Pinpoint the cell where the given text exists, returning its [X, Y] midpoint coordinate. 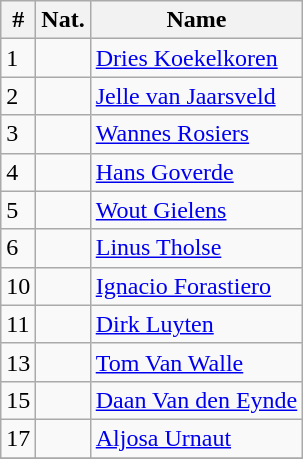
2 [18, 96]
Name [196, 20]
5 [18, 210]
10 [18, 286]
17 [18, 438]
3 [18, 134]
Ignacio Forastiero [196, 286]
Nat. [63, 20]
Tom Van Walle [196, 362]
13 [18, 362]
4 [18, 172]
Linus Tholse [196, 248]
Jelle van Jaarsveld [196, 96]
Wannes Rosiers [196, 134]
Daan Van den Eynde [196, 400]
6 [18, 248]
Hans Goverde [196, 172]
Aljosa Urnaut [196, 438]
11 [18, 324]
Dries Koekelkoren [196, 58]
1 [18, 58]
Wout Gielens [196, 210]
15 [18, 400]
# [18, 20]
Dirk Luyten [196, 324]
